For the text-containing cell, return its midpoint in [x, y] coordinate format. 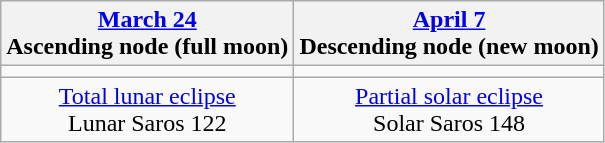
Total lunar eclipseLunar Saros 122 [148, 110]
Partial solar eclipseSolar Saros 148 [449, 110]
March 24Ascending node (full moon) [148, 34]
April 7Descending node (new moon) [449, 34]
